Provide the (X, Y) coordinate of the cell's center where the given text is located.  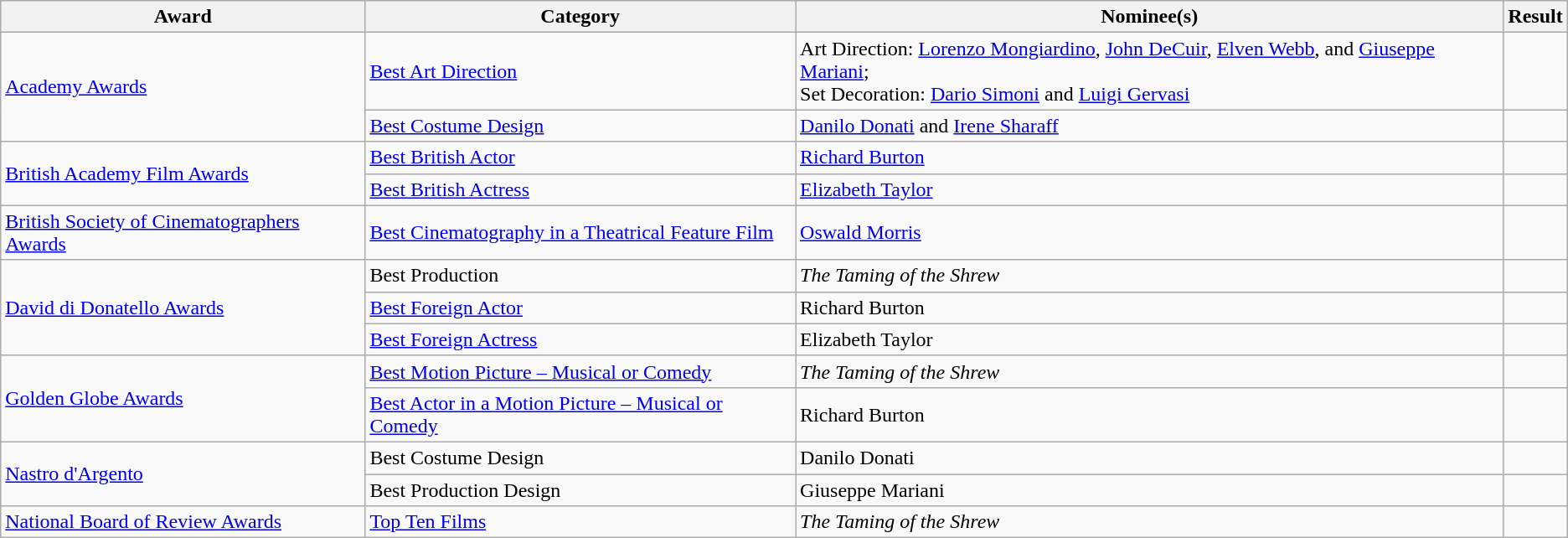
Best Actor in a Motion Picture – Musical or Comedy (580, 414)
Best Foreign Actor (580, 308)
Art Direction: Lorenzo Mongiardino, John DeCuir, Elven Webb, and Giuseppe Mariani; Set Decoration: Dario Simoni and Luigi Gervasi (1149, 71)
Academy Awards (183, 87)
Result (1535, 17)
Best Motion Picture – Musical or Comedy (580, 371)
Golden Globe Awards (183, 399)
Category (580, 17)
Nastro d'Argento (183, 473)
Best Foreign Actress (580, 339)
Best Production (580, 276)
David di Donatello Awards (183, 308)
Danilo Donati and Irene Sharaff (1149, 126)
Best Cinematography in a Theatrical Feature Film (580, 233)
Nominee(s) (1149, 17)
Award (183, 17)
Oswald Morris (1149, 233)
Best British Actor (580, 158)
British Academy Film Awards (183, 173)
National Board of Review Awards (183, 522)
British Society of Cinematographers Awards (183, 233)
Best Art Direction (580, 71)
Giuseppe Mariani (1149, 490)
Best British Actress (580, 189)
Danilo Donati (1149, 458)
Best Production Design (580, 490)
Top Ten Films (580, 522)
